Capture the cell that displays the provided text and extract its [X, Y] central coordinate. 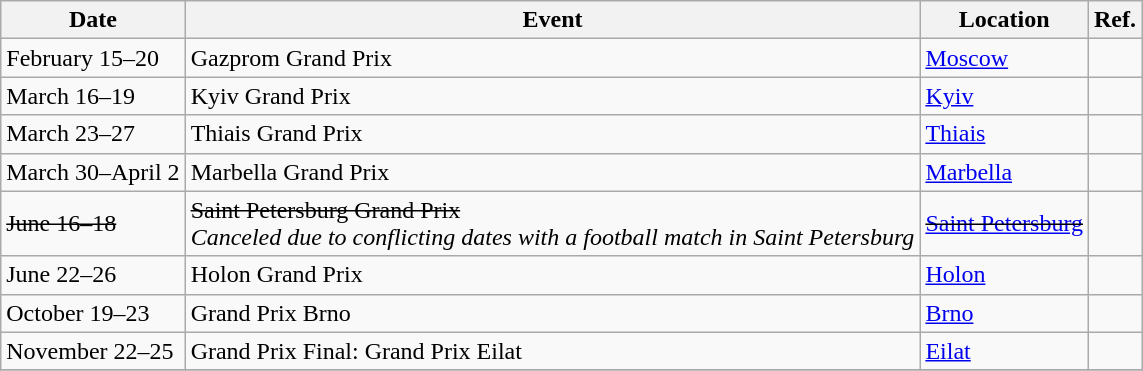
Marbella [1004, 172]
Thiais Grand Prix [552, 134]
Grand Prix Final: Grand Prix Eilat [552, 351]
Marbella Grand Prix [552, 172]
Location [1004, 20]
Saint Petersburg [1004, 224]
Ref. [1114, 20]
Event [552, 20]
November 22–25 [93, 351]
June 22–26 [93, 275]
February 15–20 [93, 58]
Saint Petersburg Grand PrixCanceled due to conflicting dates with a football match in Saint Petersburg [552, 224]
October 19–23 [93, 313]
June 16–18 [93, 224]
Kyiv Grand Prix [552, 96]
Eilat [1004, 351]
March 23–27 [93, 134]
March 16–19 [93, 96]
Holon [1004, 275]
Moscow [1004, 58]
March 30–April 2 [93, 172]
Gazprom Grand Prix [552, 58]
Brno [1004, 313]
Holon Grand Prix [552, 275]
Date [93, 20]
Thiais [1004, 134]
Grand Prix Brno [552, 313]
Kyiv [1004, 96]
